Detect which cell encompasses the target text, then output its (x, y) center coordinate. 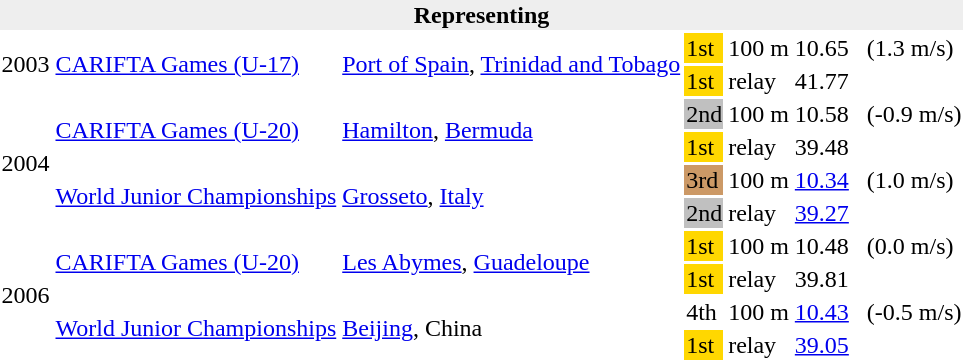
Les Abymes, Guadeloupe (512, 262)
10.34 (1.0 m/s) (878, 180)
2003 (26, 64)
39.48 (878, 147)
39.81 (878, 279)
10.58 (-0.9 m/s) (878, 114)
2006 (26, 296)
Hamilton, Bermuda (512, 130)
Beijing, China (512, 328)
4th (704, 312)
Representing (482, 15)
10.48 (0.0 m/s) (878, 246)
10.43 (-0.5 m/s) (878, 312)
Grosseto, Italy (512, 196)
10.65 (1.3 m/s) (878, 48)
3rd (704, 180)
41.77 (878, 81)
39.27 (878, 213)
39.05 (878, 345)
CARIFTA Games (U-17) (196, 64)
Port of Spain, Trinidad and Tobago (512, 64)
2004 (26, 164)
